Scan for the cell matching the given text and deliver its (X, Y) coordinate at center. 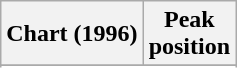
Chart (1996) (72, 34)
Peakposition (189, 34)
